Output the [x, y] coordinate of the center of the cell containing the given text.  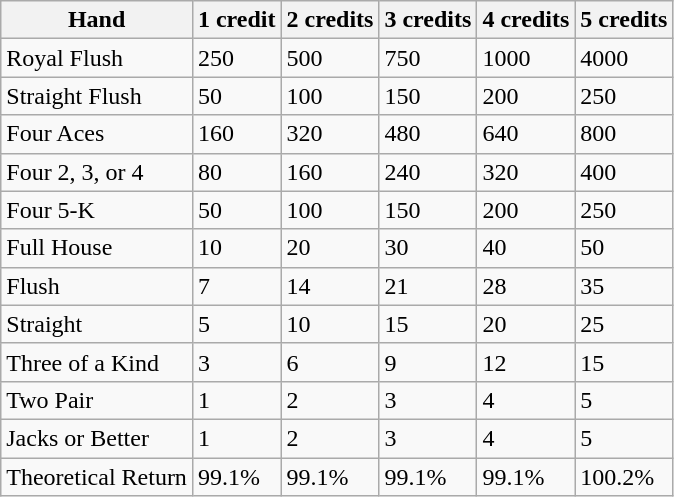
Royal Flush [97, 58]
4 credits [526, 20]
7 [236, 286]
800 [624, 134]
Four Aces [97, 134]
Four 5-K [97, 210]
4000 [624, 58]
12 [526, 362]
80 [236, 172]
400 [624, 172]
1000 [526, 58]
25 [624, 324]
28 [526, 286]
35 [624, 286]
5 credits [624, 20]
750 [428, 58]
Jacks or Better [97, 438]
40 [526, 248]
Straight Flush [97, 96]
480 [428, 134]
3 credits [428, 20]
Three of a Kind [97, 362]
6 [330, 362]
Full House [97, 248]
2 credits [330, 20]
1 credit [236, 20]
500 [330, 58]
9 [428, 362]
640 [526, 134]
21 [428, 286]
240 [428, 172]
30 [428, 248]
14 [330, 286]
Flush [97, 286]
Straight [97, 324]
100.2% [624, 477]
Theoretical Return [97, 477]
Two Pair [97, 400]
Four 2, 3, or 4 [97, 172]
Hand [97, 20]
